Search for the cell housing the specified text and yield its [x, y] center coordinate. 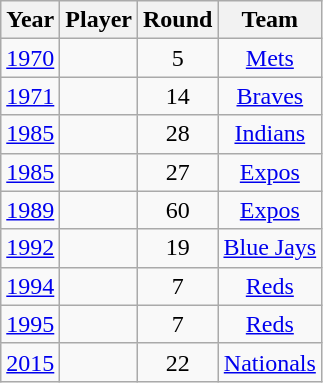
1970 [30, 58]
27 [178, 172]
Player [99, 20]
Blue Jays [270, 248]
Mets [270, 58]
Nationals [270, 362]
60 [178, 210]
Round [178, 20]
Indians [270, 134]
2015 [30, 362]
Braves [270, 96]
5 [178, 58]
1989 [30, 210]
1994 [30, 286]
28 [178, 134]
22 [178, 362]
1995 [30, 324]
1992 [30, 248]
14 [178, 96]
1971 [30, 96]
19 [178, 248]
Team [270, 20]
Year [30, 20]
